Capture the cell that displays the provided text and extract its [x, y] central coordinate. 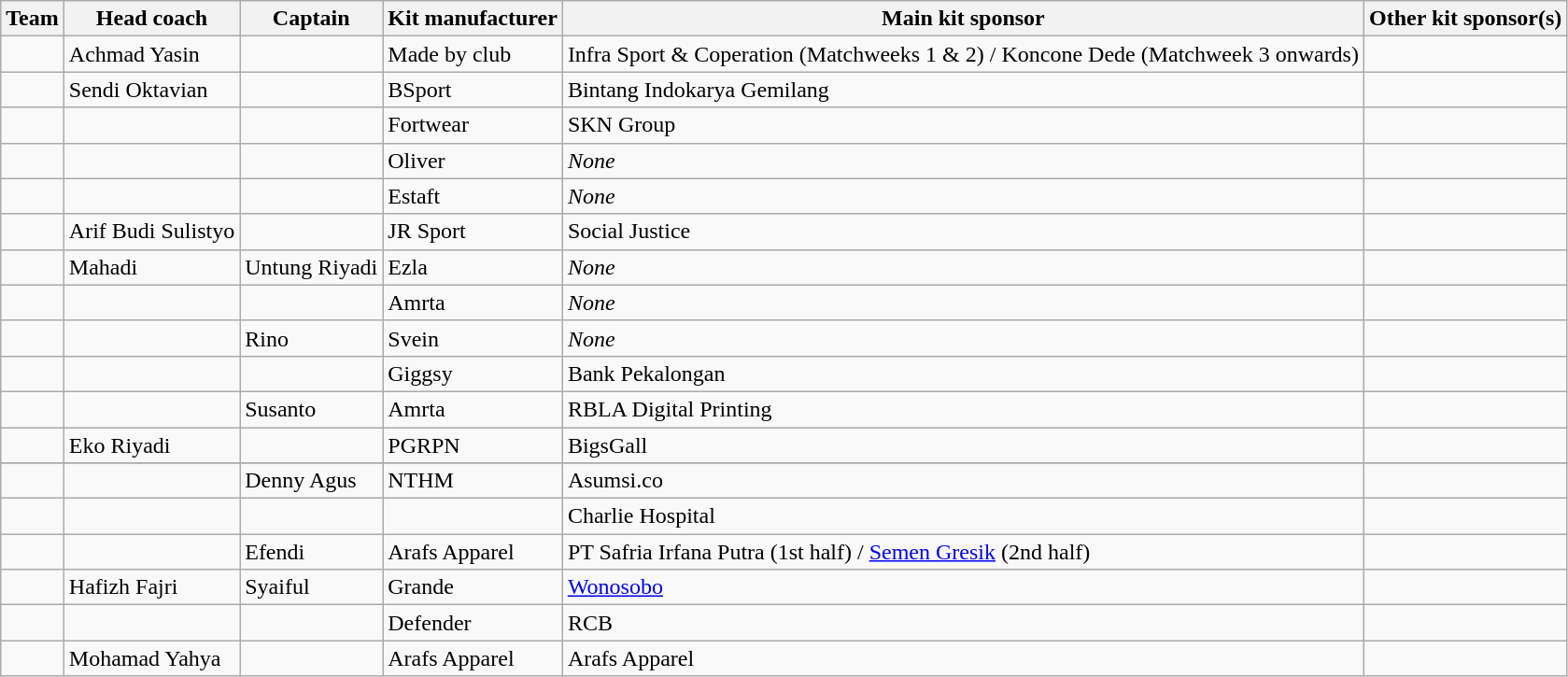
Mohamad Yahya [151, 658]
Arif Budi Sulistyo [151, 232]
PT Safria Irfana Putra (1st half) / Semen Gresik (2nd half) [963, 552]
SKN Group [963, 125]
Team [33, 19]
Hafizh Fajri [151, 587]
Defender [473, 623]
Giggsy [473, 374]
Social Justice [963, 232]
Svein [473, 338]
Sendi Oktavian [151, 90]
Kit manufacturer [473, 19]
RBLA Digital Printing [963, 409]
Head coach [151, 19]
Susanto [312, 409]
Untung Riyadi [312, 267]
Asumsi.co [963, 481]
Achmad Yasin [151, 54]
Oliver [473, 161]
NTHM [473, 481]
BSport [473, 90]
Grande [473, 587]
Eko Riyadi [151, 445]
Infra Sport & Coperation (Matchweeks 1 & 2) / Koncone Dede (Matchweek 3 onwards) [963, 54]
Efendi [312, 552]
Mahadi [151, 267]
Bintang Indokarya Gemilang [963, 90]
JR Sport [473, 232]
Fortwear [473, 125]
Other kit sponsor(s) [1464, 19]
Charlie Hospital [963, 516]
RCB [963, 623]
Captain [312, 19]
Wonosobo [963, 587]
Syaiful [312, 587]
PGRPN [473, 445]
Made by club [473, 54]
Main kit sponsor [963, 19]
Denny Agus [312, 481]
BigsGall [963, 445]
Estaft [473, 196]
Bank Pekalongan [963, 374]
Rino [312, 338]
Ezla [473, 267]
